Determine the [x, y] coordinate at the center of the cell enclosing the given text.  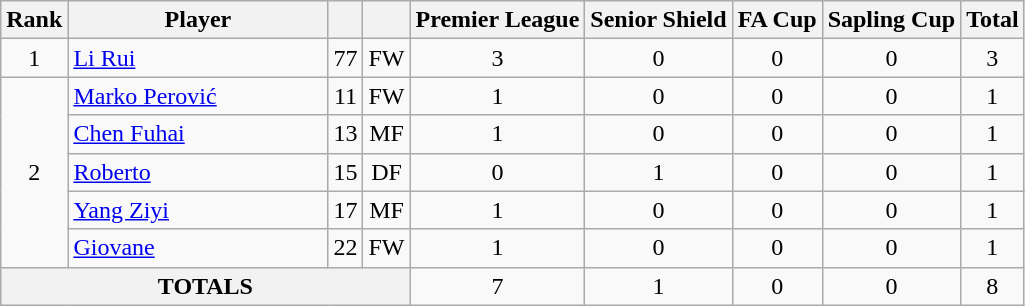
8 [993, 286]
11 [346, 96]
TOTALS [206, 286]
22 [346, 248]
Marko Perović [198, 96]
Yang Ziyi [198, 210]
DF [386, 172]
Sapling Cup [891, 20]
2 [34, 172]
Giovane [198, 248]
13 [346, 134]
Rank [34, 20]
FA Cup [777, 20]
Total [993, 20]
Chen Fuhai [198, 134]
Roberto [198, 172]
Li Rui [198, 58]
7 [498, 286]
15 [346, 172]
17 [346, 210]
Senior Shield [658, 20]
Premier League [498, 20]
77 [346, 58]
Player [198, 20]
